Find where the given text appears and provide that cell's center as [X, Y] coordinate. 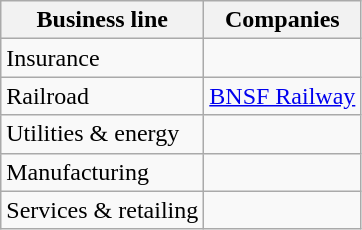
Business line [102, 20]
BNSF Railway [282, 96]
Insurance [102, 58]
Services & retailing [102, 210]
Utilities & energy [102, 134]
Railroad [102, 96]
Manufacturing [102, 172]
Companies [282, 20]
